Pinpoint the cell where the given text exists, returning its (X, Y) midpoint coordinate. 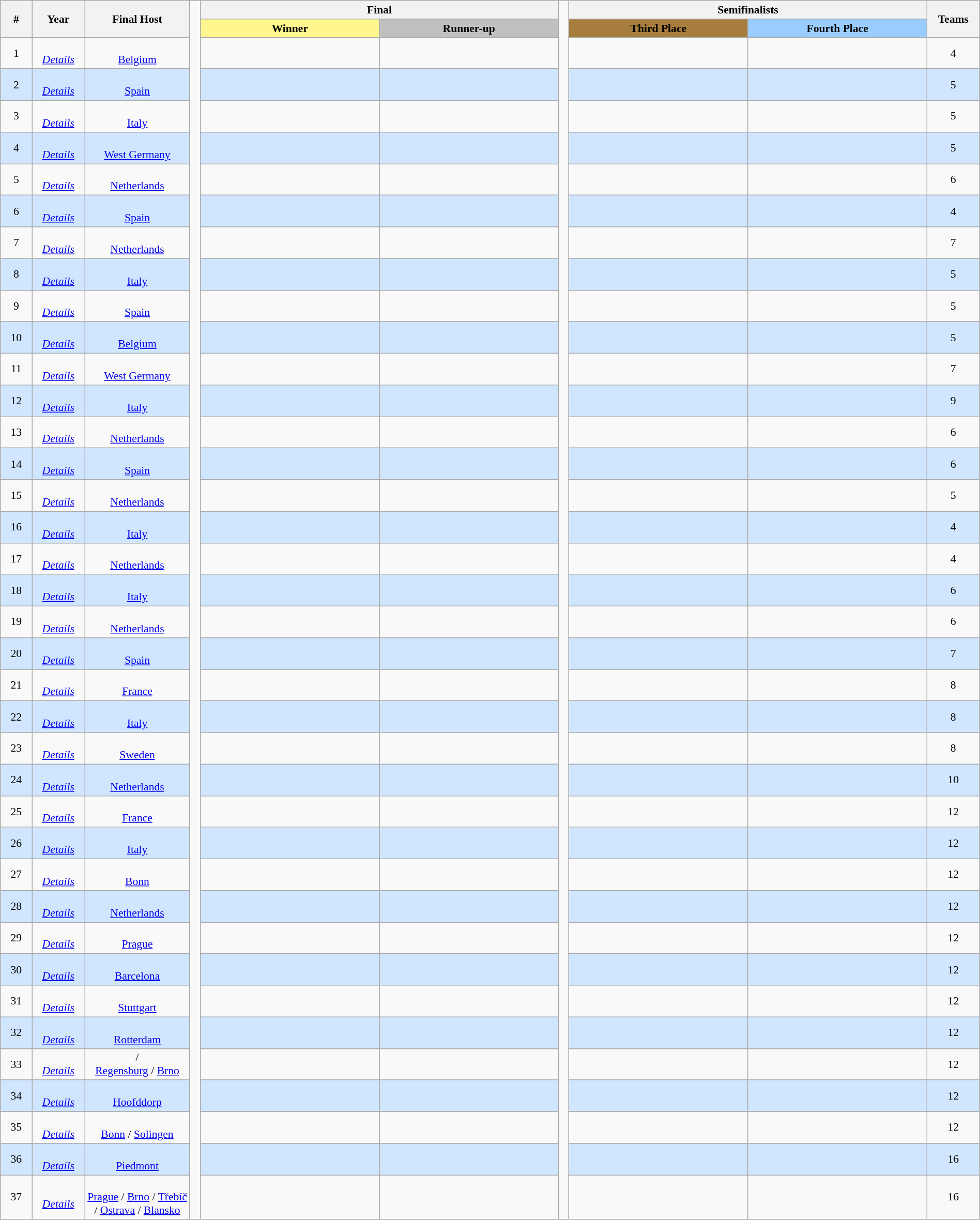
22 (17, 716)
Barcelona (137, 970)
29 (17, 938)
23 (17, 749)
Semifinalists (748, 10)
36 (17, 1159)
Hoofddorp (137, 1096)
Runner-up (469, 28)
13 (17, 432)
21 (17, 685)
19 (17, 622)
15 (17, 495)
34 (17, 1096)
18 (17, 590)
28 (17, 907)
/Regensburg / Brno (137, 1064)
24 (17, 780)
30 (17, 970)
Third Place (659, 28)
20 (17, 653)
25 (17, 812)
11 (17, 369)
26 (17, 844)
Prague / Brno / Třebíč / Ostrava / Blansko (137, 1197)
Bonn / Solingen (137, 1128)
37 (17, 1197)
Rotterdam (137, 1033)
Sweden (137, 749)
Piedmont (137, 1159)
27 (17, 875)
Bonn (137, 875)
3 (17, 117)
Year (58, 19)
14 (17, 464)
35 (17, 1128)
Stuttgart (137, 1001)
Final (379, 10)
33 (17, 1064)
Teams (953, 19)
2 (17, 85)
32 (17, 1033)
# (17, 19)
Final Host (137, 19)
1 (17, 53)
Prague (137, 938)
31 (17, 1001)
Winner (290, 28)
Fourth Place (837, 28)
17 (17, 558)
